Return the (X, Y) coordinate for the center point of the cell that contains the specified text.  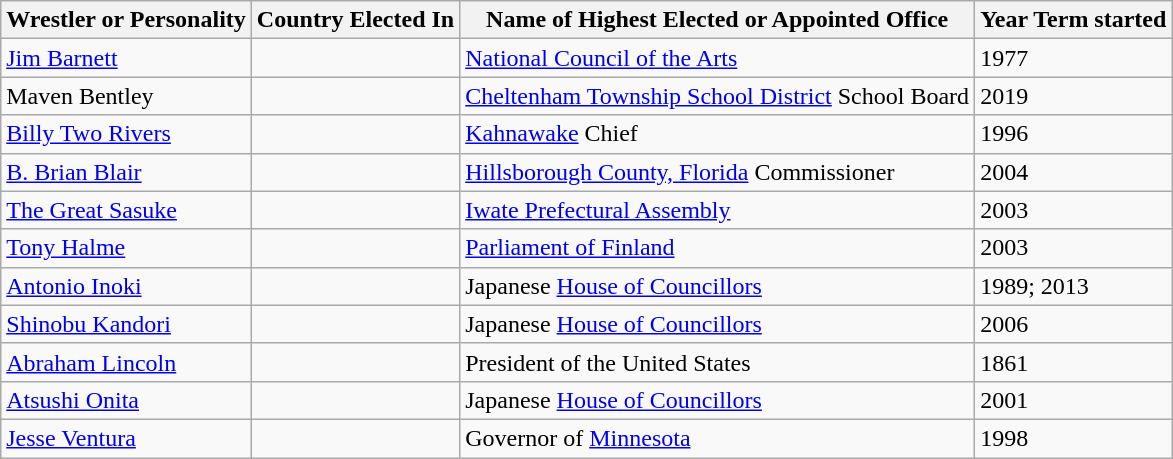
1996 (1074, 134)
Wrestler or Personality (126, 20)
Billy Two Rivers (126, 134)
1861 (1074, 362)
Country Elected In (355, 20)
1977 (1074, 58)
2019 (1074, 96)
President of the United States (718, 362)
2001 (1074, 400)
Parliament of Finland (718, 248)
2006 (1074, 324)
Jesse Ventura (126, 438)
The Great Sasuke (126, 210)
1998 (1074, 438)
Shinobu Kandori (126, 324)
Jim Barnett (126, 58)
1989; 2013 (1074, 286)
Hillsborough County, Florida Commissioner (718, 172)
Tony Halme (126, 248)
Maven Bentley (126, 96)
Atsushi Onita (126, 400)
Governor of Minnesota (718, 438)
Name of Highest Elected or Appointed Office (718, 20)
B. Brian Blair (126, 172)
National Council of the Arts (718, 58)
2004 (1074, 172)
Year Term started (1074, 20)
Iwate Prefectural Assembly (718, 210)
Kahnawake Chief (718, 134)
Cheltenham Township School District School Board (718, 96)
Abraham Lincoln (126, 362)
Antonio Inoki (126, 286)
